Provide the [X, Y] coordinate of the cell's center where the given text is located.  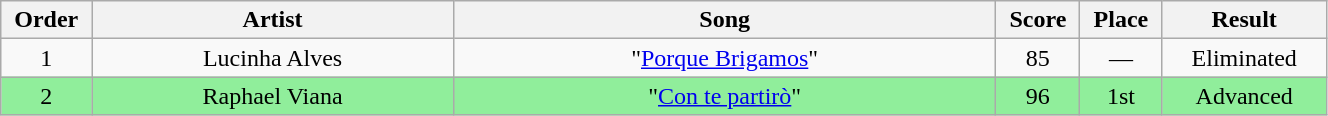
Order [46, 20]
1st [1121, 96]
1 [46, 58]
"Porque Brigamos" [724, 58]
Eliminated [1244, 58]
Score [1038, 20]
Lucinha Alves [273, 58]
Raphael Viana [273, 96]
Artist [273, 20]
"Con te partirò" [724, 96]
85 [1038, 58]
— [1121, 58]
Result [1244, 20]
2 [46, 96]
Advanced [1244, 96]
Place [1121, 20]
Song [724, 20]
96 [1038, 96]
